Return the (x, y) coordinate for the center point of the cell that contains the specified text.  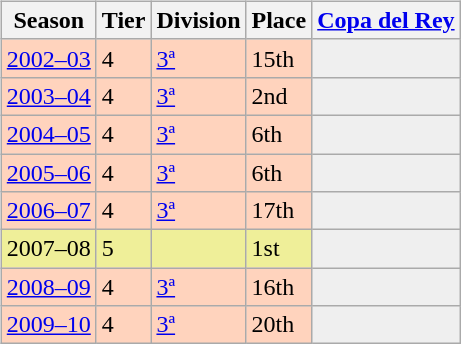
Season (48, 20)
2005–06 (48, 173)
Copa del Rey (386, 20)
2nd (279, 96)
16th (279, 287)
5 (124, 249)
2002–03 (48, 58)
1st (279, 249)
15th (279, 58)
2008–09 (48, 287)
2007–08 (48, 249)
Tier (124, 20)
Place (279, 20)
2009–10 (48, 325)
2003–04 (48, 96)
20th (279, 325)
17th (279, 211)
2006–07 (48, 211)
Division (198, 20)
2004–05 (48, 134)
